For the text-containing cell, return its midpoint in (x, y) coordinate format. 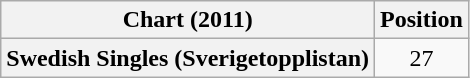
Chart (2011) (188, 20)
Swedish Singles (Sverigetopplistan) (188, 58)
Position (422, 20)
27 (422, 58)
